Capture the cell that displays the provided text and extract its (x, y) central coordinate. 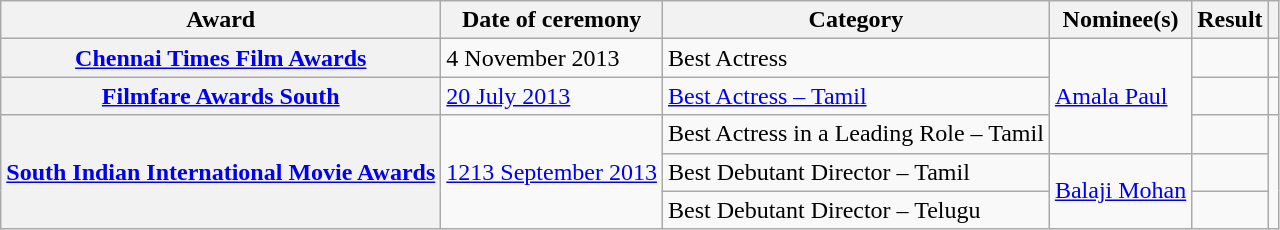
Best Actress (856, 58)
20 July 2013 (552, 96)
Best Debutant Director – Telugu (856, 210)
Category (856, 20)
Result (1230, 20)
4 November 2013 (552, 58)
Filmfare Awards South (221, 96)
Nominee(s) (1120, 20)
1213 September 2013 (552, 172)
Award (221, 20)
South Indian International Movie Awards (221, 172)
Chennai Times Film Awards (221, 58)
Best Debutant Director – Tamil (856, 172)
Best Actress – Tamil (856, 96)
Amala Paul (1120, 96)
Balaji Mohan (1120, 191)
Best Actress in a Leading Role – Tamil (856, 134)
Date of ceremony (552, 20)
